Search for the cell housing the specified text and yield its [X, Y] center coordinate. 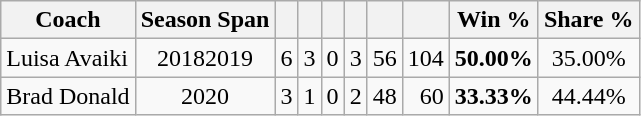
44.44% [588, 96]
56 [384, 58]
2 [356, 96]
Share % [588, 20]
20182019 [205, 58]
104 [426, 58]
2020 [205, 96]
1 [310, 96]
60 [426, 96]
Win % [494, 20]
50.00% [494, 58]
6 [286, 58]
Season Span [205, 20]
33.33% [494, 96]
48 [384, 96]
Brad Donald [68, 96]
Luisa Avaiki [68, 58]
Coach [68, 20]
35.00% [588, 58]
